Locate the cell with the specified text and output its [X, Y] center coordinate. 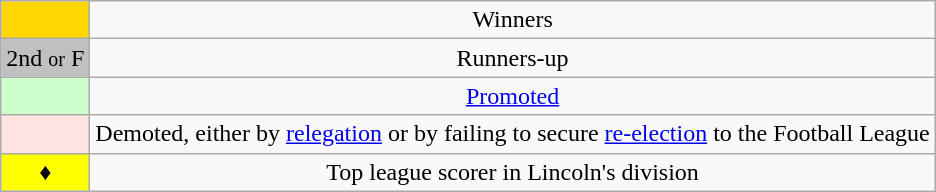
Runners-up [512, 58]
2nd or F [46, 58]
Demoted, either by relegation or by failing to secure re-election to the Football League [512, 134]
♦ [46, 172]
Top league scorer in Lincoln's division [512, 172]
Promoted [512, 96]
Winners [512, 20]
